Detect which cell encompasses the target text, then output its (x, y) center coordinate. 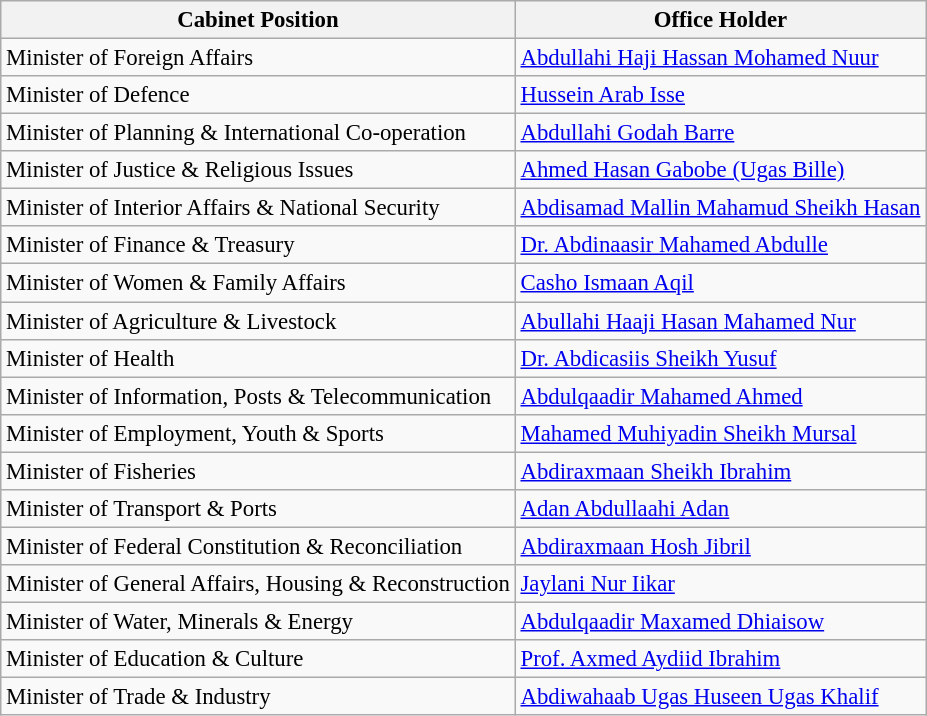
Minister of Water, Minerals & Energy (258, 621)
Cabinet Position (258, 20)
Jaylani Nur Iikar (720, 584)
Minister of Education & Culture (258, 659)
Minister of Defence (258, 95)
Abdulqaadir Mahamed Ahmed (720, 396)
Abdullahi Godah Barre (720, 133)
Adan Abdullaahi Adan (720, 509)
Dr. Abdicasiis Sheikh Yusuf (720, 358)
Abdiraxmaan Sheikh Ibrahim (720, 471)
Minister of Employment, Youth & Sports (258, 433)
Minister of Agriculture & Livestock (258, 321)
Abdiraxmaan Hosh Jibril (720, 546)
Ahmed Hasan Gabobe (Ugas Bille) (720, 170)
Mahamed Muhiyadin Sheikh Mursal (720, 433)
Office Holder (720, 20)
Minister of Foreign Affairs (258, 58)
Minister of Health (258, 358)
Minister of Trade & Industry (258, 697)
Minister of Transport & Ports (258, 509)
Hussein Arab Isse (720, 95)
Minister of Planning & International Co-operation (258, 133)
Minister of Federal Constitution & Reconciliation (258, 546)
Casho Ismaan Aqil (720, 283)
Minister of Women & Family Affairs (258, 283)
Abdiwahaab Ugas Huseen Ugas Khalif (720, 697)
Dr. Abdinaasir Mahamed Abdulle (720, 245)
Minister of Information, Posts & Telecommunication (258, 396)
Abullahi Haaji Hasan Mahamed Nur (720, 321)
Abdulqaadir Maxamed Dhiaisow (720, 621)
Minister of Interior Affairs & National Security (258, 208)
Minister of Finance & Treasury (258, 245)
Minister of Fisheries (258, 471)
Minister of Justice & Religious Issues (258, 170)
Prof. Axmed Aydiid Ibrahim (720, 659)
Abdisamad Mallin Mahamud Sheikh Hasan (720, 208)
Abdullahi Haji Hassan Mohamed Nuur (720, 58)
Minister of General Affairs, Housing & Reconstruction (258, 584)
